Determine the (X, Y) coordinate at the center of the cell enclosing the given text.  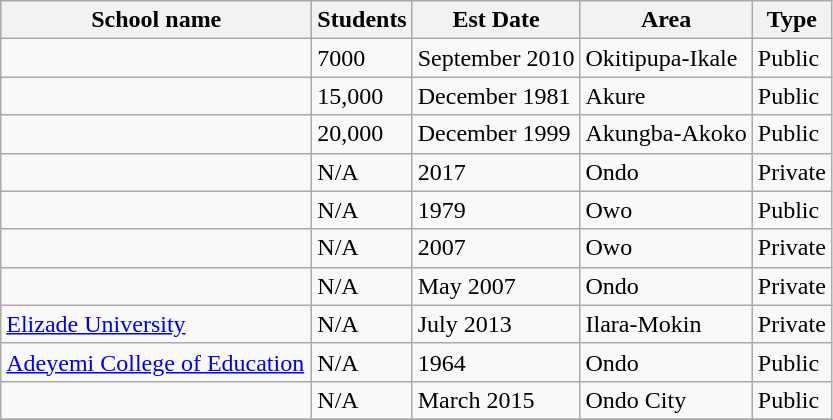
2007 (496, 248)
Students (362, 20)
20,000 (362, 134)
Okitipupa-Ikale (666, 58)
Type (792, 20)
Adeyemi College of Education (156, 362)
May 2007 (496, 286)
Area (666, 20)
December 1999 (496, 134)
Akungba-Akoko (666, 134)
Akure (666, 96)
Ilara-Mokin (666, 324)
Elizade University (156, 324)
15,000 (362, 96)
School name (156, 20)
July 2013 (496, 324)
1979 (496, 210)
Est Date (496, 20)
Ondo City (666, 400)
1964 (496, 362)
September 2010 (496, 58)
December 1981 (496, 96)
7000 (362, 58)
March 2015 (496, 400)
2017 (496, 172)
